Find where the given text appears and provide that cell's center as (X, Y) coordinate. 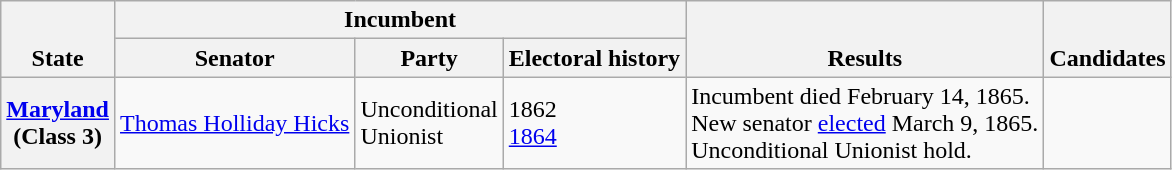
Party (429, 58)
Thomas Holliday Hicks (234, 123)
Maryland(Class 3) (58, 123)
1862 1864 (594, 123)
Electoral history (594, 58)
UnconditionalUnionist (429, 123)
Candidates (1108, 39)
Incumbent died February 14, 1865.New senator elected March 9, 1865. Unconditional Unionist hold. (865, 123)
Results (865, 39)
Incumbent (400, 20)
State (58, 39)
Senator (234, 58)
